Scan for the cell matching the given text and deliver its [x, y] coordinate at center. 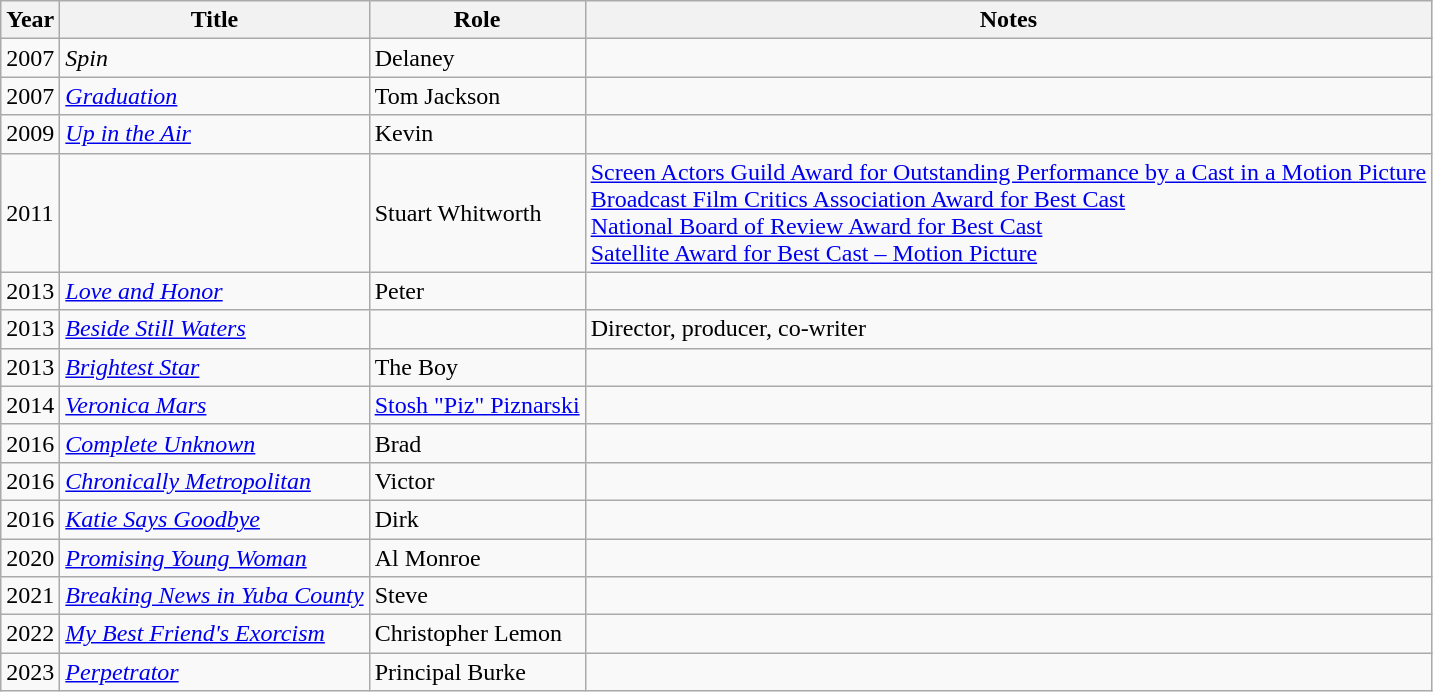
Principal Burke [477, 672]
2023 [30, 672]
Love and Honor [214, 291]
The Boy [477, 367]
Kevin [477, 134]
Tom Jackson [477, 96]
Chronically Metropolitan [214, 481]
Brad [477, 443]
Complete Unknown [214, 443]
Up in the Air [214, 134]
2020 [30, 557]
Al Monroe [477, 557]
Spin [214, 58]
Peter [477, 291]
Brightest Star [214, 367]
2022 [30, 634]
Year [30, 20]
Perpetrator [214, 672]
Victor [477, 481]
My Best Friend's Exorcism [214, 634]
Title [214, 20]
Stosh "Piz" Piznarski [477, 405]
Katie Says Goodbye [214, 519]
Stuart Whitworth [477, 212]
Steve [477, 596]
Graduation [214, 96]
Notes [1008, 20]
Breaking News in Yuba County [214, 596]
Delaney [477, 58]
Veronica Mars [214, 405]
2009 [30, 134]
2011 [30, 212]
Dirk [477, 519]
Role [477, 20]
Director, producer, co-writer [1008, 329]
Promising Young Woman [214, 557]
Christopher Lemon [477, 634]
2021 [30, 596]
2014 [30, 405]
Beside Still Waters [214, 329]
